Identify which cell holds the provided text, then report its (X, Y) central coordinate. 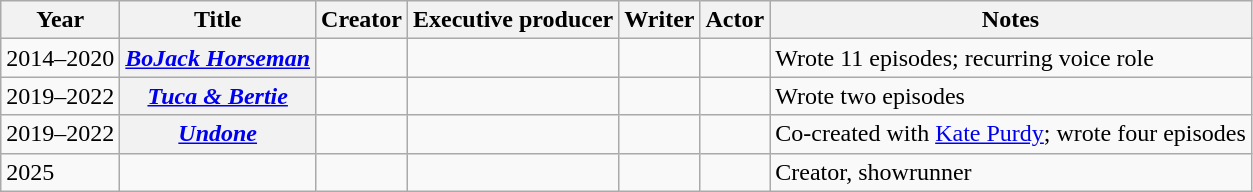
2025 (60, 172)
Year (60, 20)
Creator (362, 20)
Notes (1011, 20)
Co-created with Kate Purdy; wrote four episodes (1011, 134)
Title (218, 20)
Wrote 11 episodes; recurring voice role (1011, 58)
Executive producer (512, 20)
Actor (735, 20)
Wrote two episodes (1011, 96)
2014–2020 (60, 58)
Writer (660, 20)
Undone (218, 134)
BoJack Horseman (218, 58)
Creator, showrunner (1011, 172)
Tuca & Bertie (218, 96)
